Detect which cell encompasses the target text, then output its [X, Y] center coordinate. 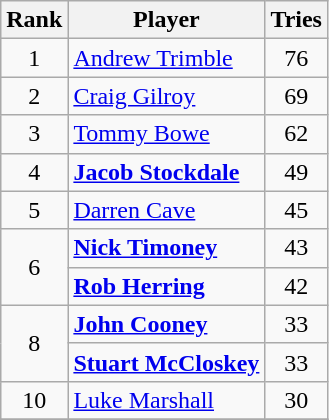
42 [296, 286]
3 [34, 134]
2 [34, 96]
6 [34, 267]
Rob Herring [166, 286]
Tommy Bowe [166, 134]
49 [296, 172]
Craig Gilroy [166, 96]
69 [296, 96]
Luke Marshall [166, 400]
Nick Timoney [166, 248]
62 [296, 134]
John Cooney [166, 324]
76 [296, 58]
Tries [296, 20]
43 [296, 248]
10 [34, 400]
Jacob Stockdale [166, 172]
1 [34, 58]
45 [296, 210]
Rank [34, 20]
Darren Cave [166, 210]
30 [296, 400]
5 [34, 210]
Stuart McCloskey [166, 362]
Player [166, 20]
4 [34, 172]
Andrew Trimble [166, 58]
8 [34, 343]
